Identify which cell holds the provided text, then report its [x, y] central coordinate. 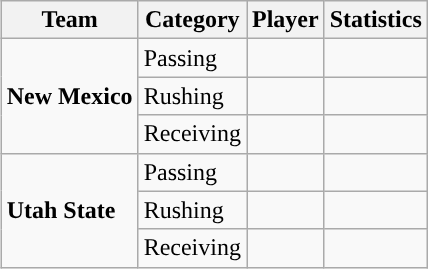
Player [285, 20]
Team [70, 20]
Utah State [70, 210]
Category [192, 20]
New Mexico [70, 96]
Statistics [376, 20]
